Pinpoint the cell where the given text exists, returning its [x, y] midpoint coordinate. 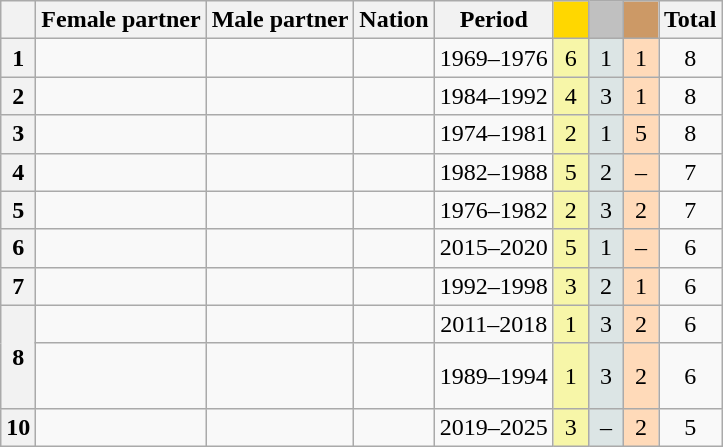
Total [690, 20]
1976–1982 [494, 210]
1969–1976 [494, 58]
1989–1994 [494, 376]
1982–1988 [494, 172]
1992–1998 [494, 286]
Nation [394, 20]
1984–1992 [494, 96]
Male partner [280, 20]
2015–2020 [494, 248]
Female partner [121, 20]
Period [494, 20]
2011–2018 [494, 324]
2019–2025 [494, 427]
1974–1981 [494, 134]
10 [18, 427]
